Return the [x, y] coordinate for the center point of the cell that contains the specified text.  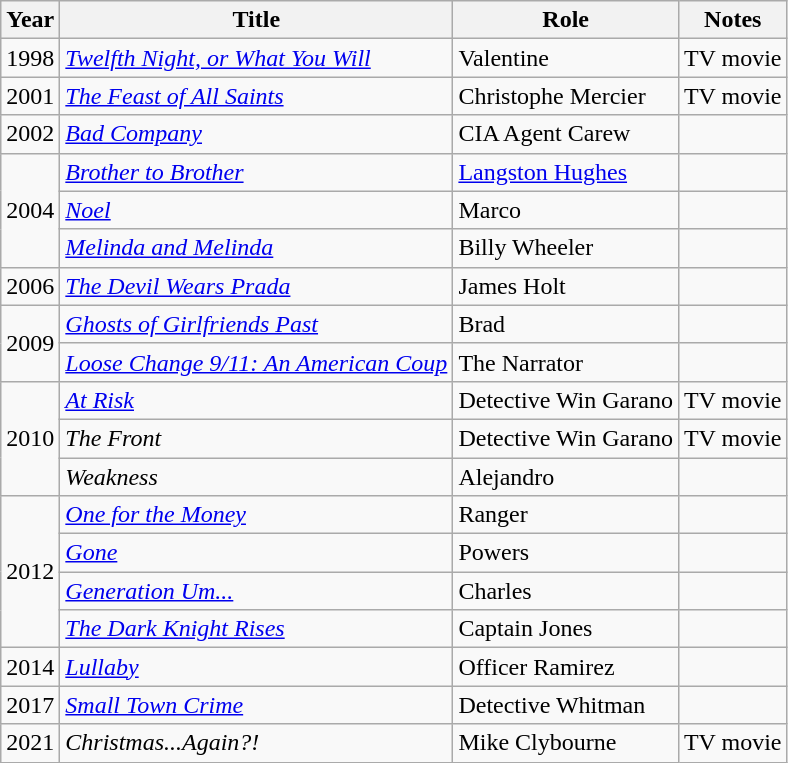
Ranger [566, 515]
Captain Jones [566, 629]
Christmas...Again?! [256, 743]
Small Town Crime [256, 705]
The Dark Knight Rises [256, 629]
Notes [732, 20]
Loose Change 9/11: An American Coup [256, 362]
CIA Agent Carew [566, 134]
2001 [30, 96]
2012 [30, 572]
Bad Company [256, 134]
2004 [30, 210]
Detective Whitman [566, 705]
Brad [566, 324]
Charles [566, 591]
2010 [30, 438]
Noel [256, 210]
2017 [30, 705]
Powers [566, 553]
2002 [30, 134]
Weakness [256, 477]
Christophe Mercier [566, 96]
Melinda and Melinda [256, 248]
Marco [566, 210]
Title [256, 20]
2021 [30, 743]
Year [30, 20]
The Feast of All Saints [256, 96]
Role [566, 20]
1998 [30, 58]
The Narrator [566, 362]
Mike Clybourne [566, 743]
Ghosts of Girlfriends Past [256, 324]
Alejandro [566, 477]
Gone [256, 553]
Lullaby [256, 667]
Valentine [566, 58]
Billy Wheeler [566, 248]
The Devil Wears Prada [256, 286]
2006 [30, 286]
Generation Um... [256, 591]
Brother to Brother [256, 172]
2009 [30, 343]
At Risk [256, 400]
One for the Money [256, 515]
Officer Ramirez [566, 667]
Twelfth Night, or What You Will [256, 58]
Langston Hughes [566, 172]
The Front [256, 438]
James Holt [566, 286]
2014 [30, 667]
